From the cell containing the given text, extract its center point as (X, Y) coordinate. 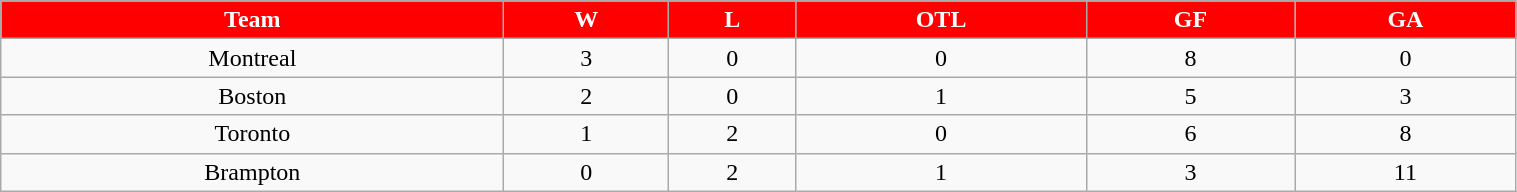
6 (1190, 134)
GF (1190, 20)
GA (1406, 20)
11 (1406, 172)
5 (1190, 96)
Montreal (252, 58)
OTL (941, 20)
Brampton (252, 172)
Boston (252, 96)
Team (252, 20)
W (586, 20)
Toronto (252, 134)
L (732, 20)
